Return the [x, y] coordinate for the center point of the cell that contains the specified text.  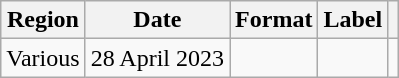
Label [353, 20]
Various [43, 58]
Format [274, 20]
28 April 2023 [157, 58]
Date [157, 20]
Region [43, 20]
